Detect which cell encompasses the target text, then output its [x, y] center coordinate. 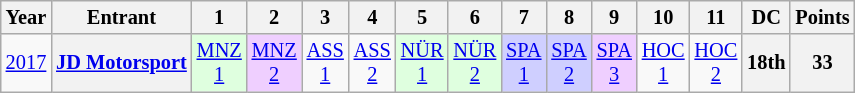
Entrant [121, 17]
ASS2 [372, 63]
DC [766, 17]
2 [274, 17]
7 [524, 17]
11 [716, 17]
4 [372, 17]
6 [474, 17]
5 [422, 17]
18th [766, 63]
8 [568, 17]
Points [822, 17]
JD Motorsport [121, 63]
1 [220, 17]
SPA1 [524, 63]
ASS1 [326, 63]
MNZ2 [274, 63]
MNZ1 [220, 63]
10 [664, 17]
NÜR1 [422, 63]
2017 [26, 63]
9 [614, 17]
HOC2 [716, 63]
SPA2 [568, 63]
33 [822, 63]
Year [26, 17]
3 [326, 17]
NÜR2 [474, 63]
HOC1 [664, 63]
SPA3 [614, 63]
